Provide the (x, y) coordinate of the cell's center where the given text is located.  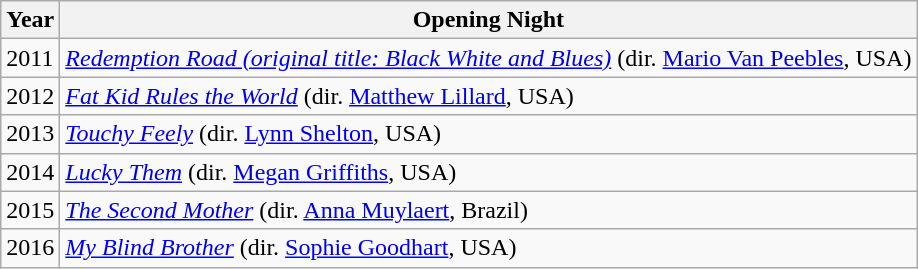
Lucky Them (dir. Megan Griffiths, USA) (488, 172)
2016 (30, 248)
2012 (30, 96)
Year (30, 20)
2011 (30, 58)
2014 (30, 172)
2015 (30, 210)
Opening Night (488, 20)
Fat Kid Rules the World (dir. Matthew Lillard, USA) (488, 96)
2013 (30, 134)
Touchy Feely (dir. Lynn Shelton, USA) (488, 134)
The Second Mother (dir. Anna Muylaert, Brazil) (488, 210)
Redemption Road (original title: Black White and Blues) (dir. Mario Van Peebles, USA) (488, 58)
My Blind Brother (dir. Sophie Goodhart, USA) (488, 248)
